Detect which cell encompasses the target text, then output its (x, y) center coordinate. 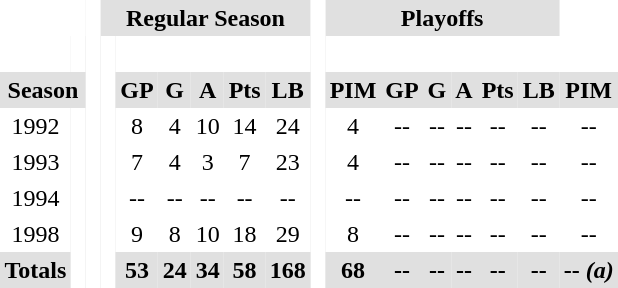
168 (288, 270)
Regular Season (206, 18)
1992 (36, 126)
68 (353, 270)
53 (137, 270)
3 (208, 162)
-- (a) (588, 270)
1998 (36, 234)
Season (43, 90)
Playoffs (442, 18)
58 (244, 270)
34 (208, 270)
9 (137, 234)
1993 (36, 162)
29 (288, 234)
18 (244, 234)
1994 (36, 198)
Totals (36, 270)
23 (288, 162)
14 (244, 126)
